Provide the [X, Y] coordinate of the cell's center where the given text is located.  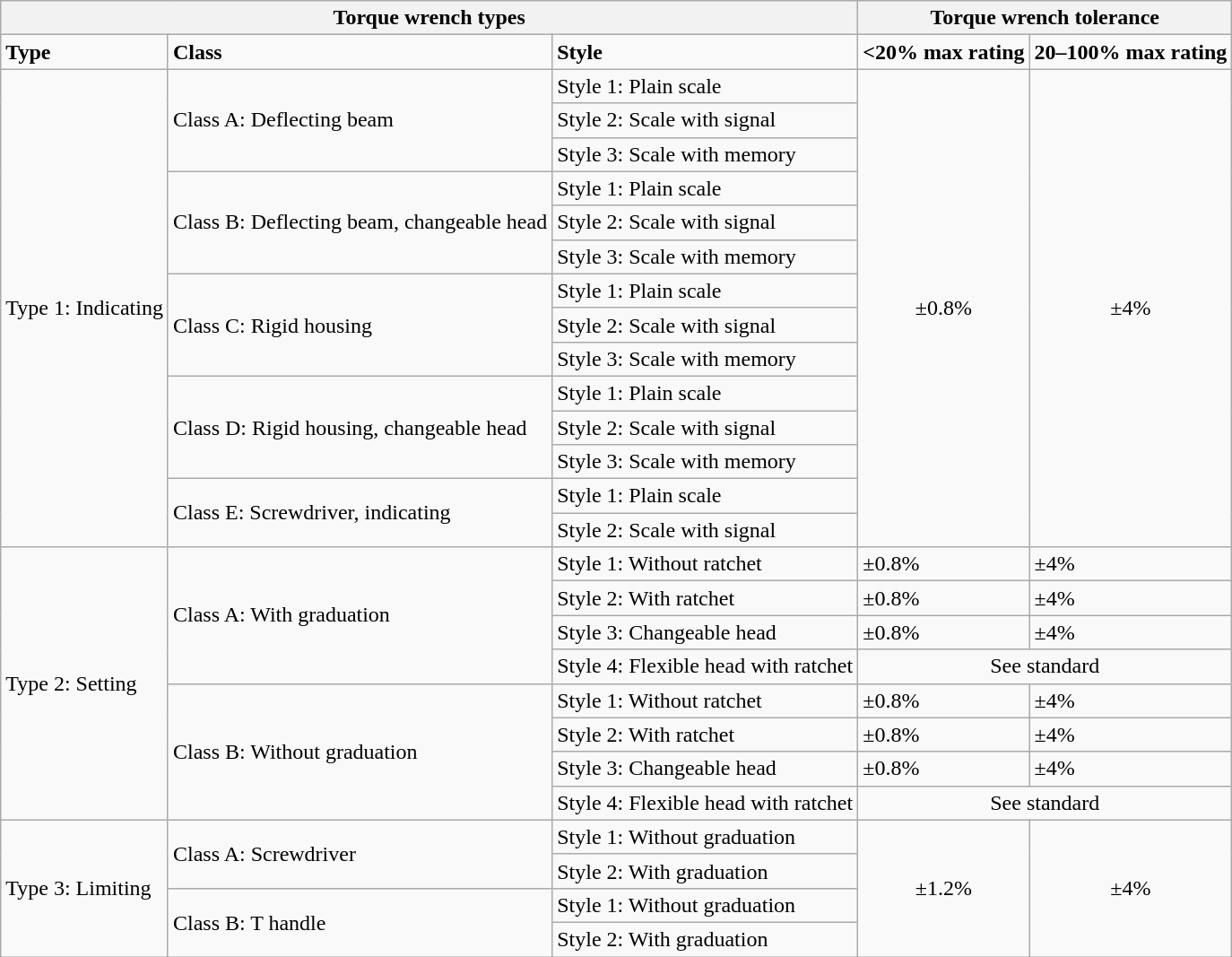
±1.2% [943, 888]
Class C: Rigid housing [360, 325]
Class A: Screwdriver [360, 854]
Class D: Rigid housing, changeable head [360, 427]
Type 3: Limiting [84, 888]
Class A: Deflecting beam [360, 120]
Class E: Screwdriver, indicating [360, 513]
Class [360, 52]
Class B: Deflecting beam, changeable head [360, 222]
<20% max rating [943, 52]
Style [705, 52]
20–100% max rating [1131, 52]
Class A: With graduation [360, 615]
Type 2: Setting [84, 683]
Type 1: Indicating [84, 309]
Torque wrench types [429, 18]
Class B: T handle [360, 922]
Type [84, 52]
Torque wrench tolerance [1045, 18]
Class B: Without graduation [360, 752]
